Detect which cell encompasses the target text, then output its (x, y) center coordinate. 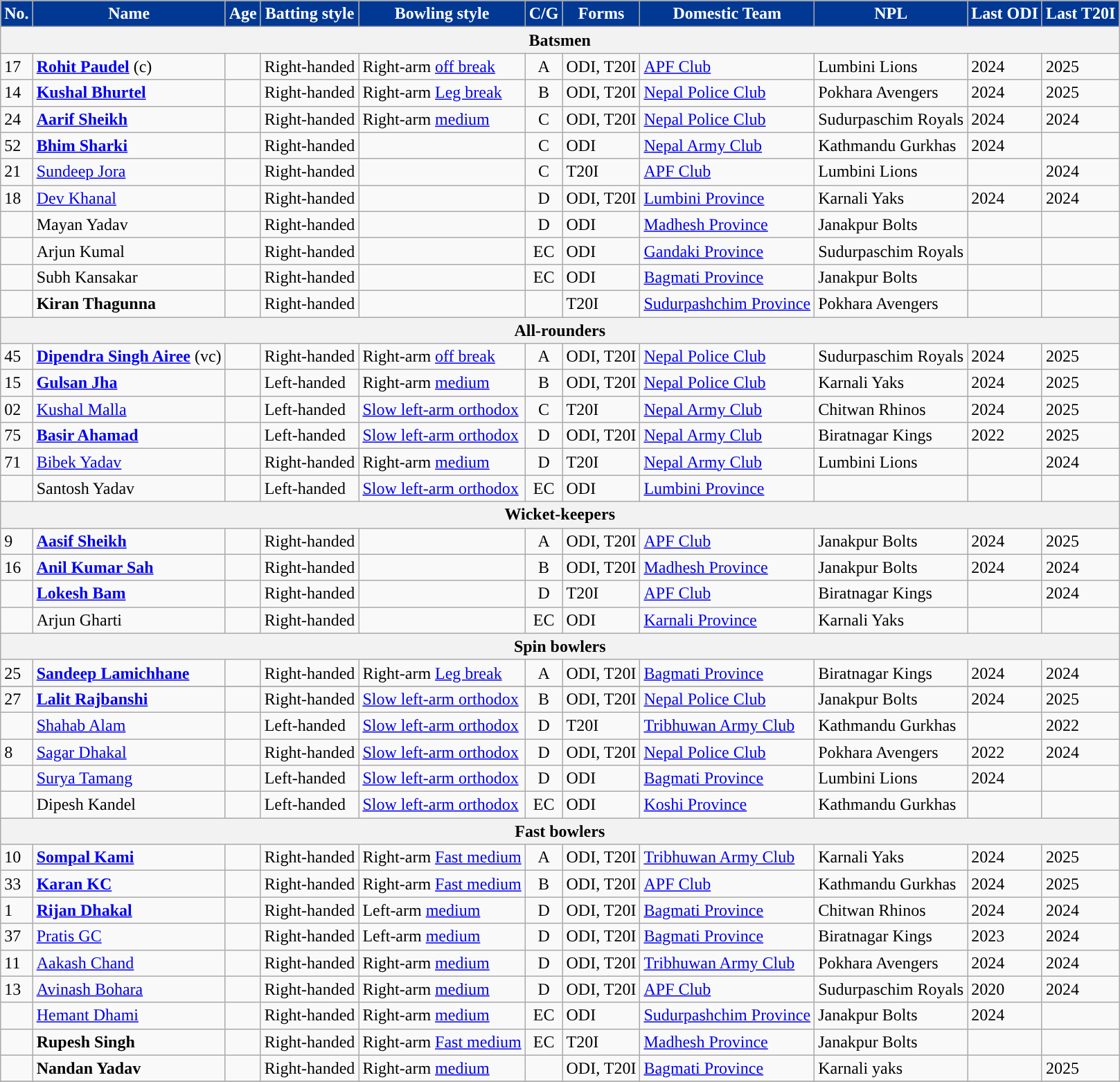
Basir Ahamad (129, 436)
Surya Tamang (129, 779)
Wicket-keepers (560, 515)
Gandaki Province (727, 251)
Name (129, 14)
Kushal Bhurtel (129, 93)
All-rounders (560, 330)
Dipendra Singh Airee (vc) (129, 357)
Aarif Sheikh (129, 119)
15 (17, 383)
52 (17, 145)
Age (242, 14)
Sompal Kami (129, 858)
37 (17, 937)
Avinash Bohara (129, 989)
Pratis GC (129, 937)
Kushal Malla (129, 409)
27 (17, 699)
Domestic Team (727, 14)
11 (17, 963)
Koshi Province (727, 805)
Nandan Yadav (129, 1068)
Batting style (310, 14)
9 (17, 541)
Lokesh Bam (129, 594)
Arjun Gharti (129, 620)
Karnali Province (727, 620)
Subh Kansakar (129, 277)
Sagar Dhakal (129, 752)
Rupesh Singh (129, 1042)
10 (17, 858)
02 (17, 409)
71 (17, 462)
Spin bowlers (560, 646)
Hemant Dhami (129, 1016)
Last ODI (1005, 14)
Bibek Yadav (129, 462)
Mayan Yadav (129, 224)
Kiran Thagunna (129, 303)
Fast bowlers (560, 831)
Anil Kumar Sah (129, 567)
Gulsan Jha (129, 383)
Dipesh Kandel (129, 805)
14 (17, 93)
16 (17, 567)
45 (17, 357)
Karnali yaks (891, 1068)
Rijan Dhakal (129, 910)
8 (17, 752)
1 (17, 910)
Santosh Yadav (129, 488)
Last T20I (1081, 14)
Sundeep Jora (129, 172)
Aasif Sheikh (129, 541)
Dev Khanal (129, 198)
2020 (1005, 989)
17 (17, 66)
2023 (1005, 937)
Shahab Alam (129, 725)
Bhim Sharki (129, 145)
Lalit Rajbanshi (129, 699)
24 (17, 119)
21 (17, 172)
Aakash Chand (129, 963)
13 (17, 989)
33 (17, 884)
No. (17, 14)
Batsmen (560, 40)
Rohit Paudel (c) (129, 66)
Bowling style (442, 14)
Arjun Kumal (129, 251)
NPL (891, 14)
18 (17, 198)
C/G (544, 14)
75 (17, 436)
Forms (601, 14)
Karan KC (129, 884)
25 (17, 673)
Sandeep Lamichhane (129, 673)
